Find where the given text appears and provide that cell's center as (x, y) coordinate. 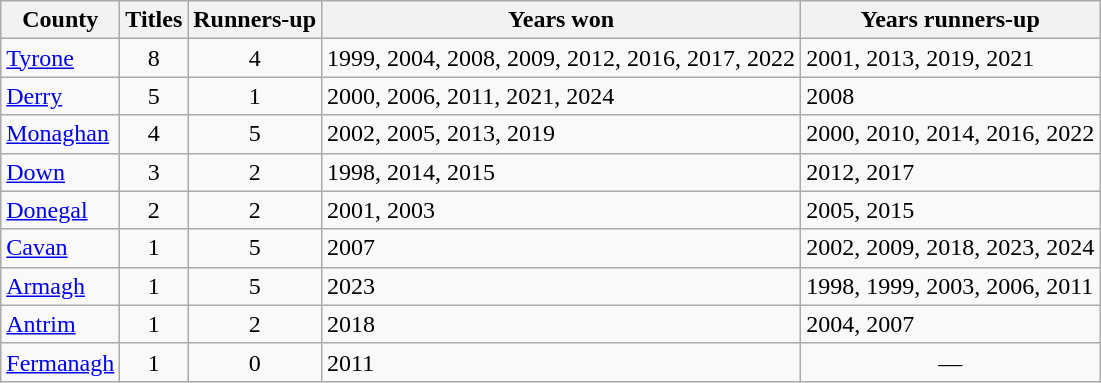
2018 (562, 324)
8 (154, 58)
2012, 2017 (950, 172)
2000, 2010, 2014, 2016, 2022 (950, 134)
Derry (60, 96)
2004, 2007 (950, 324)
Cavan (60, 248)
Antrim (60, 324)
Titles (154, 20)
Fermanagh (60, 362)
2008 (950, 96)
2000, 2006, 2011, 2021, 2024 (562, 96)
County (60, 20)
3 (154, 172)
2002, 2005, 2013, 2019 (562, 134)
Armagh (60, 286)
Down (60, 172)
Monaghan (60, 134)
1999, 2004, 2008, 2009, 2012, 2016, 2017, 2022 (562, 58)
2011 (562, 362)
2005, 2015 (950, 210)
2023 (562, 286)
2001, 2003 (562, 210)
— (950, 362)
1998, 1999, 2003, 2006, 2011 (950, 286)
2001, 2013, 2019, 2021 (950, 58)
Tyrone (60, 58)
Donegal (60, 210)
Years won (562, 20)
Runners-up (255, 20)
2007 (562, 248)
2002, 2009, 2018, 2023, 2024 (950, 248)
Years runners-up (950, 20)
1998, 2014, 2015 (562, 172)
0 (255, 362)
